Capture the cell that displays the provided text and extract its (x, y) central coordinate. 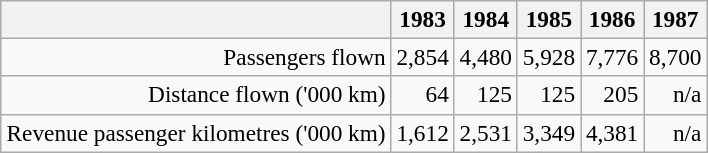
1,612 (422, 133)
Revenue passenger kilometres ('000 km) (196, 133)
Passengers flown (196, 57)
2,854 (422, 57)
4,480 (486, 57)
3,349 (548, 133)
205 (612, 95)
1986 (612, 19)
7,776 (612, 57)
5,928 (548, 57)
4,381 (612, 133)
1983 (422, 19)
64 (422, 95)
1985 (548, 19)
2,531 (486, 133)
1987 (676, 19)
Distance flown ('000 km) (196, 95)
8,700 (676, 57)
1984 (486, 19)
